Determine the [x, y] coordinate at the center of the cell enclosing the given text.  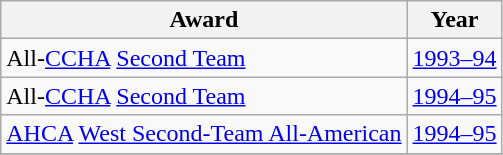
AHCA West Second-Team All-American [204, 134]
1993–94 [454, 58]
Award [204, 20]
Year [454, 20]
